Provide the [X, Y] coordinate of the cell's center where the given text is located.  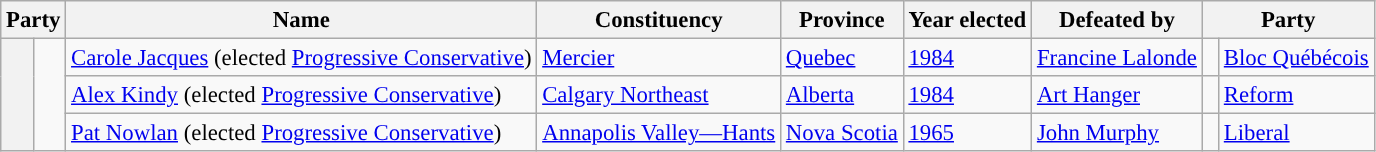
Year elected [967, 20]
John Murphy [1118, 133]
Quebec [842, 58]
Name [302, 20]
Annapolis Valley—Hants [659, 133]
Nova Scotia [842, 133]
Liberal [1296, 133]
Alex Kindy (elected Progressive Conservative) [302, 95]
Francine Lalonde [1118, 58]
Pat Nowlan (elected Progressive Conservative) [302, 133]
Province [842, 20]
Defeated by [1118, 20]
Constituency [659, 20]
Bloc Québécois [1296, 58]
Alberta [842, 95]
Mercier [659, 58]
Art Hanger [1118, 95]
Reform [1296, 95]
Calgary Northeast [659, 95]
1965 [967, 133]
Carole Jacques (elected Progressive Conservative) [302, 58]
